Search for the cell housing the specified text and yield its [X, Y] center coordinate. 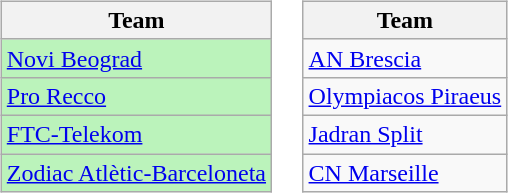
Novi Beograd [136, 58]
CN Marseille [405, 173]
FTC-Telekom [136, 134]
Jadran Split [405, 134]
Zodiac Atlètic-Barceloneta [136, 173]
Olympiacos Piraeus [405, 96]
Pro Recco [136, 96]
AN Brescia [405, 58]
